Return the [x, y] coordinate for the center point of the cell that contains the specified text.  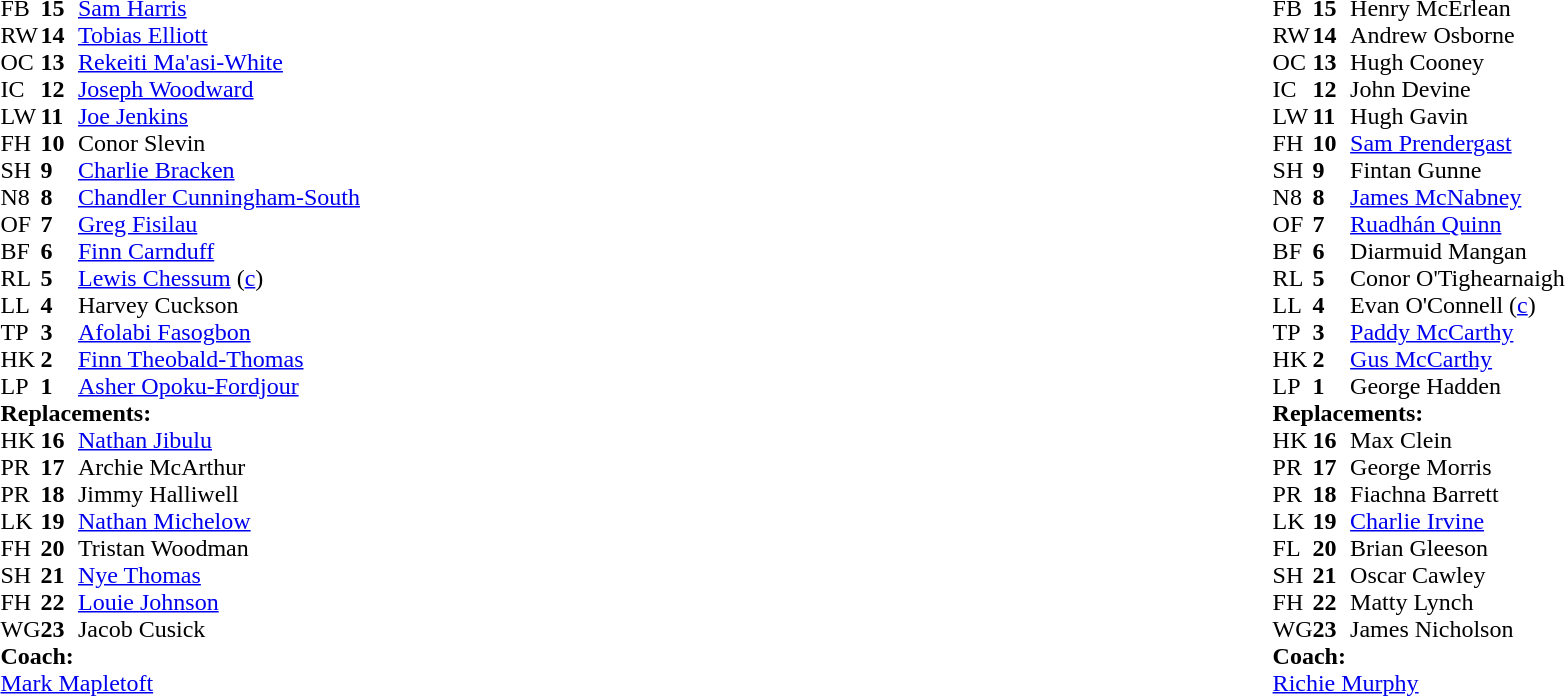
George Hadden [1458, 386]
Diarmuid Mangan [1458, 252]
Tobias Elliott [219, 36]
Chandler Cunningham-South [219, 198]
Finn Carnduff [219, 252]
John Devine [1458, 90]
Evan O'Connell (c) [1458, 306]
Joseph Woodward [219, 90]
James Nicholson [1458, 630]
Hugh Cooney [1458, 62]
Archie McArthur [219, 468]
Hugh Gavin [1458, 116]
Nathan Michelow [219, 522]
Conor Slevin [219, 144]
Afolabi Fasogbon [219, 332]
Sam Prendergast [1458, 144]
Gus McCarthy [1458, 360]
Matty Lynch [1458, 602]
Fiachna Barrett [1458, 494]
Brian Gleeson [1458, 548]
George Morris [1458, 468]
James McNabney [1458, 198]
Charlie Irvine [1458, 522]
Nathan Jibulu [219, 440]
Charlie Bracken [219, 170]
Finn Theobald-Thomas [219, 360]
Jacob Cusick [219, 630]
Rekeiti Ma'asi-White [219, 62]
Paddy McCarthy [1458, 332]
Oscar Cawley [1458, 576]
Andrew Osborne [1458, 36]
Conor O'Tighearnaigh [1458, 278]
Asher Opoku-Fordjour [219, 386]
Lewis Chessum (c) [219, 278]
Jimmy Halliwell [219, 494]
Fintan Gunne [1458, 170]
Nye Thomas [219, 576]
Tristan Woodman [219, 548]
Ruadhán Quinn [1458, 224]
FL [1293, 548]
Louie Johnson [219, 602]
Joe Jenkins [219, 116]
Greg Fisilau [219, 224]
Harvey Cuckson [219, 306]
Max Clein [1458, 440]
